Return [X, Y] of the center of cell containing provided text 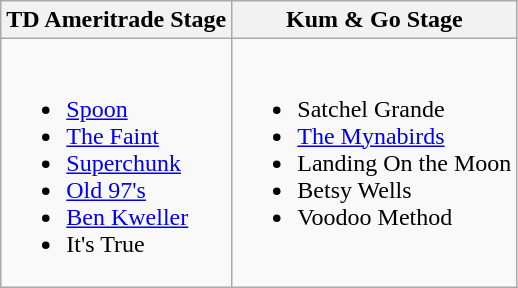
Kum & Go Stage [374, 20]
Satchel GrandeThe MynabirdsLanding On the MoonBetsy WellsVoodoo Method [374, 163]
SpoonThe FaintSuperchunkOld 97'sBen KwellerIt's True [116, 163]
TD Ameritrade Stage [116, 20]
